Output the [x, y] coordinate of the center of the cell containing the given text.  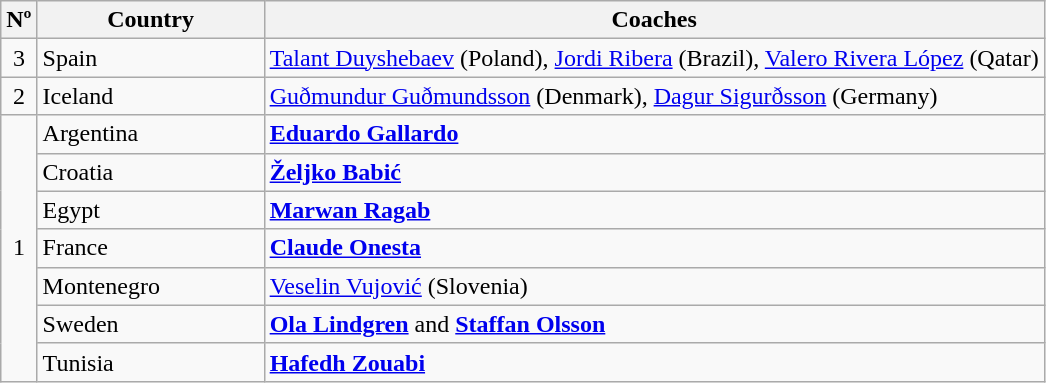
Iceland [150, 96]
Spain [150, 58]
Sweden [150, 324]
Coaches [654, 20]
2 [19, 96]
Hafedh Zouabi [654, 362]
France [150, 248]
Guðmundur Guðmundsson (Denmark), Dagur Sigurðsson (Germany) [654, 96]
Croatia [150, 172]
Veselin Vujović (Slovenia) [654, 286]
Tunisia [150, 362]
1 [19, 248]
Country [150, 20]
Egypt [150, 210]
Nº [19, 20]
Argentina [150, 134]
Montenegro [150, 286]
Marwan Ragab [654, 210]
3 [19, 58]
Claude Onesta [654, 248]
Željko Babić [654, 172]
Eduardo Gallardo [654, 134]
Talant Duyshebaev (Poland), Jordi Ribera (Brazil), Valero Rivera López (Qatar) [654, 58]
Ola Lindgren and Staffan Olsson [654, 324]
